Provide the [x, y] coordinate of the cell's center where the given text is located.  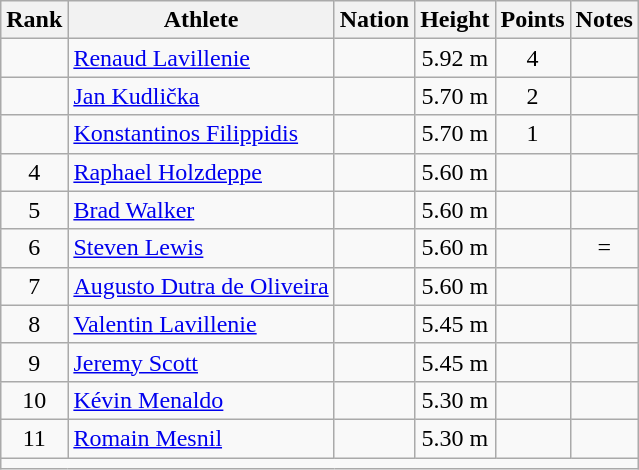
Romain Mesnil [201, 438]
Kévin Menaldo [201, 400]
Raphael Holzdeppe [201, 172]
Renaud Lavillenie [201, 58]
Nation [374, 20]
5 [34, 210]
Rank [34, 20]
Points [532, 20]
Konstantinos Filippidis [201, 134]
Steven Lewis [201, 248]
Valentin Lavillenie [201, 324]
5.92 m [455, 58]
1 [532, 134]
= [604, 248]
2 [532, 96]
10 [34, 400]
9 [34, 362]
6 [34, 248]
11 [34, 438]
Jan Kudlička [201, 96]
Jeremy Scott [201, 362]
Brad Walker [201, 210]
Athlete [201, 20]
Notes [604, 20]
7 [34, 286]
Augusto Dutra de Oliveira [201, 286]
Height [455, 20]
8 [34, 324]
